Find where the given text appears and provide that cell's center as (X, Y) coordinate. 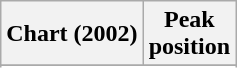
Chart (2002) (72, 34)
Peakposition (189, 34)
